Search for the cell housing the specified text and yield its (x, y) center coordinate. 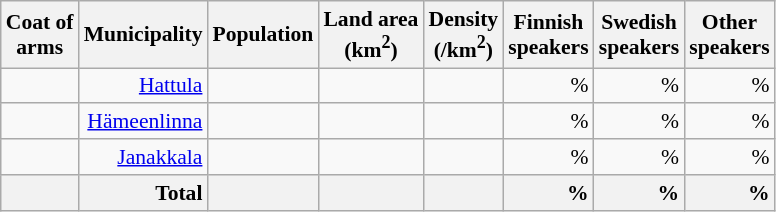
Hattula (144, 86)
Janakkala (144, 157)
Hämeenlinna (144, 122)
Finnishspeakers (548, 34)
Otherspeakers (729, 34)
Swedishspeakers (639, 34)
Municipality (144, 34)
Land area(km2) (370, 34)
Population (262, 34)
Density(/km2) (463, 34)
Coat ofarms (40, 34)
Total (144, 193)
